Output the (x, y) coordinate of the center of the cell containing the given text.  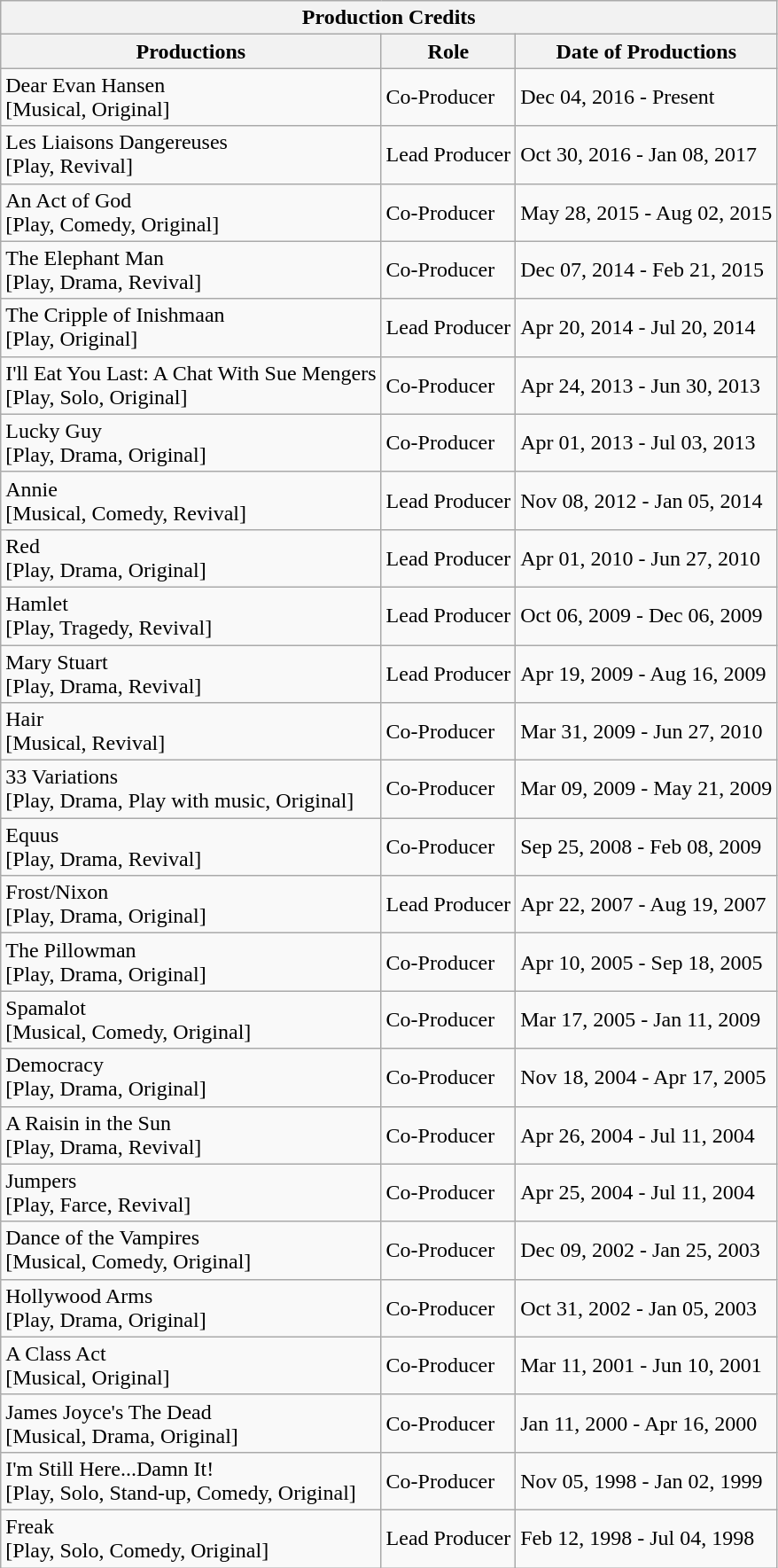
The Pillowman[Play, Drama, Original] (191, 963)
Equus[Play, Drama, Revival] (191, 847)
Dec 09, 2002 - Jan 25, 2003 (647, 1250)
Production Credits (389, 18)
The Elephant Man[Play, Drama, Revival] (191, 269)
A Raisin in the Sun[Play, Drama, Revival] (191, 1135)
Dear Evan Hansen[Musical, Original] (191, 98)
I'm Still Here...Damn It![Play, Solo, Stand-up, Comedy, Original] (191, 1480)
Apr 19, 2009 - Aug 16, 2009 (647, 674)
Mar 11, 2001 - Jun 10, 2001 (647, 1365)
Oct 31, 2002 - Jan 05, 2003 (647, 1308)
The Cripple of Inishmaan[Play, Original] (191, 328)
Productions (191, 51)
Nov 18, 2004 - Apr 17, 2005 (647, 1078)
Sep 25, 2008 - Feb 08, 2009 (647, 847)
Apr 24, 2013 - Jun 30, 2013 (647, 385)
Lucky Guy[Play, Drama, Original] (191, 443)
Dec 07, 2014 - Feb 21, 2015 (647, 269)
Les Liaisons Dangereuses[Play, Revival] (191, 154)
A Class Act[Musical, Original] (191, 1365)
An Act of God[Play, Comedy, Original] (191, 213)
Apr 20, 2014 - Jul 20, 2014 (647, 328)
Oct 06, 2009 - Dec 06, 2009 (647, 615)
Dec 04, 2016 - Present (647, 98)
Red[Play, Drama, Original] (191, 558)
Annie[Musical, Comedy, Revival] (191, 500)
Hollywood Arms[Play, Drama, Original] (191, 1308)
I'll Eat You Last: A Chat With Sue Mengers[Play, Solo, Original] (191, 385)
Feb 12, 1998 - Jul 04, 1998 (647, 1539)
Dance of the Vampires[Musical, Comedy, Original] (191, 1250)
Mary Stuart[Play, Drama, Revival] (191, 674)
Hair[Musical, Revival] (191, 732)
33 Variations[Play, Drama, Play with music, Original] (191, 789)
Jan 11, 2000 - Apr 16, 2000 (647, 1424)
Jumpers[Play, Farce, Revival] (191, 1193)
Apr 25, 2004 - Jul 11, 2004 (647, 1193)
Hamlet[Play, Tragedy, Revival] (191, 615)
James Joyce's The Dead[Musical, Drama, Original] (191, 1424)
Date of Productions (647, 51)
Mar 31, 2009 - Jun 27, 2010 (647, 732)
Apr 26, 2004 - Jul 11, 2004 (647, 1135)
May 28, 2015 - Aug 02, 2015 (647, 213)
Mar 17, 2005 - Jan 11, 2009 (647, 1019)
Apr 01, 2013 - Jul 03, 2013 (647, 443)
Apr 10, 2005 - Sep 18, 2005 (647, 963)
Frost/Nixon[Play, Drama, Original] (191, 904)
Spamalot[Musical, Comedy, Original] (191, 1019)
Mar 09, 2009 - May 21, 2009 (647, 789)
Oct 30, 2016 - Jan 08, 2017 (647, 154)
Democracy[Play, Drama, Original] (191, 1078)
Apr 22, 2007 - Aug 19, 2007 (647, 904)
Nov 05, 1998 - Jan 02, 1999 (647, 1480)
Role (448, 51)
Apr 01, 2010 - Jun 27, 2010 (647, 558)
Nov 08, 2012 - Jan 05, 2014 (647, 500)
Freak[Play, Solo, Comedy, Original] (191, 1539)
